Return (X, Y) of the center of cell containing provided text 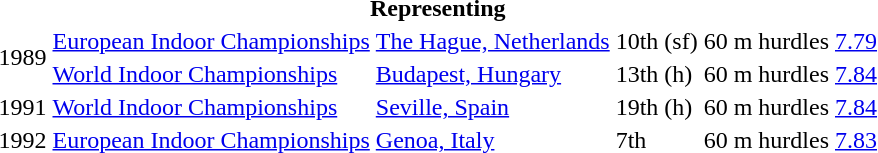
13th (h) (656, 74)
Budapest, Hungary (492, 74)
10th (sf) (656, 41)
19th (h) (656, 107)
The Hague, Netherlands (492, 41)
European Indoor Championships (211, 41)
Seville, Spain (492, 107)
